Detect which cell encompasses the target text, then output its [x, y] center coordinate. 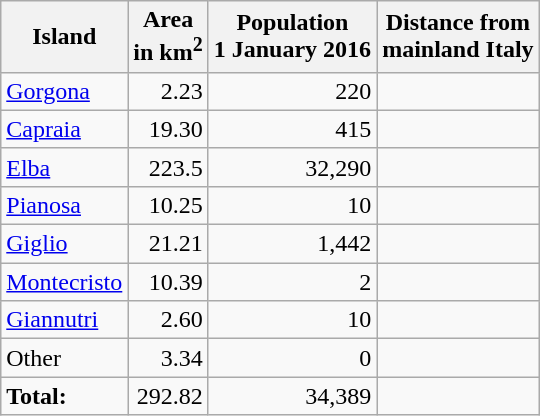
Giannutri [64, 320]
292.82 [168, 396]
34,389 [292, 396]
10.25 [168, 205]
1,442 [292, 244]
Capraia [64, 129]
Gorgona [64, 91]
32,290 [292, 167]
19.30 [168, 129]
Other [64, 358]
0 [292, 358]
Total: [64, 396]
Distance frommainland Italy [458, 37]
2.23 [168, 91]
Population1 January 2016 [292, 37]
223.5 [168, 167]
21.21 [168, 244]
10.39 [168, 282]
Giglio [64, 244]
Island [64, 37]
2.60 [168, 320]
220 [292, 91]
Pianosa [64, 205]
Areain km2 [168, 37]
415 [292, 129]
Elba [64, 167]
2 [292, 282]
Montecristo [64, 282]
3.34 [168, 358]
